Extract the [X, Y] coordinate from the center of the cell holding the provided text.  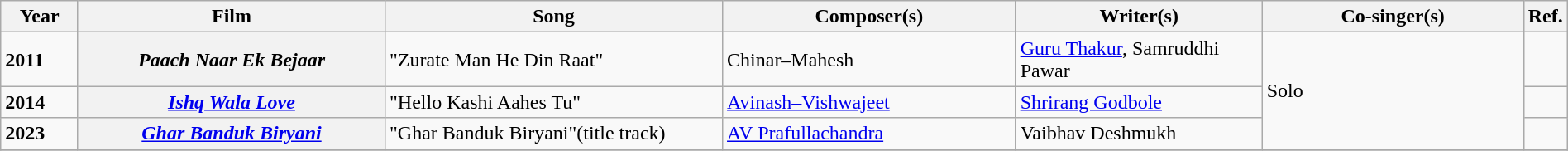
Guru Thakur, Samruddhi Pawar [1139, 60]
"Hello Kashi Aahes Tu" [554, 102]
Solo [1393, 91]
Shrirang Godbole [1139, 102]
"Zurate Man He Din Raat" [554, 60]
Vaibhav Deshmukh [1139, 134]
Composer(s) [870, 17]
2023 [40, 134]
Song [554, 17]
Ghar Banduk Biryani [232, 134]
Paach Naar Ek Bejaar [232, 60]
2014 [40, 102]
Avinash–Vishwajeet [870, 102]
Co-singer(s) [1393, 17]
"Ghar Banduk Biryani"(title track) [554, 134]
Writer(s) [1139, 17]
AV Prafullachandra [870, 134]
Ishq Wala Love [232, 102]
Ref. [1545, 17]
Film [232, 17]
2011 [40, 60]
Chinar–Mahesh [870, 60]
Year [40, 17]
